Determine the (x, y) coordinate at the center of the cell enclosing the given text.  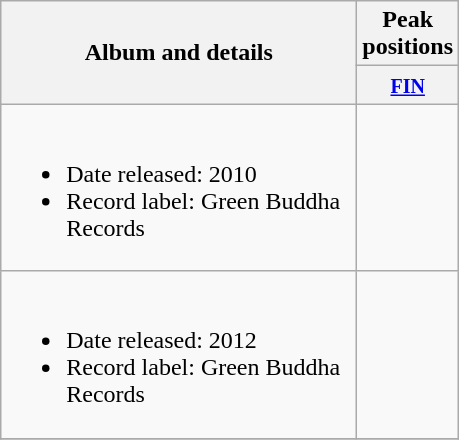
Peak positions (408, 34)
Date released: 2012Record label: Green Buddha Records (179, 354)
FIN (408, 85)
Album and details (179, 52)
Date released: 2010Record label: Green Buddha Records (179, 188)
